Return [X, Y] of the center of cell containing provided text 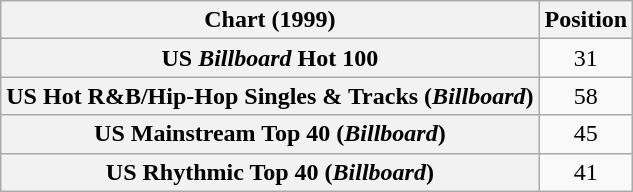
US Rhythmic Top 40 (Billboard) [270, 172]
31 [586, 58]
Chart (1999) [270, 20]
US Hot R&B/Hip-Hop Singles & Tracks (Billboard) [270, 96]
58 [586, 96]
41 [586, 172]
45 [586, 134]
US Mainstream Top 40 (Billboard) [270, 134]
US Billboard Hot 100 [270, 58]
Position [586, 20]
